Pinpoint the cell where the given text exists, returning its (x, y) midpoint coordinate. 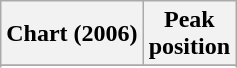
Chart (2006) (72, 34)
Peakposition (189, 34)
